Locate the cell with the specified text and output its [X, Y] center coordinate. 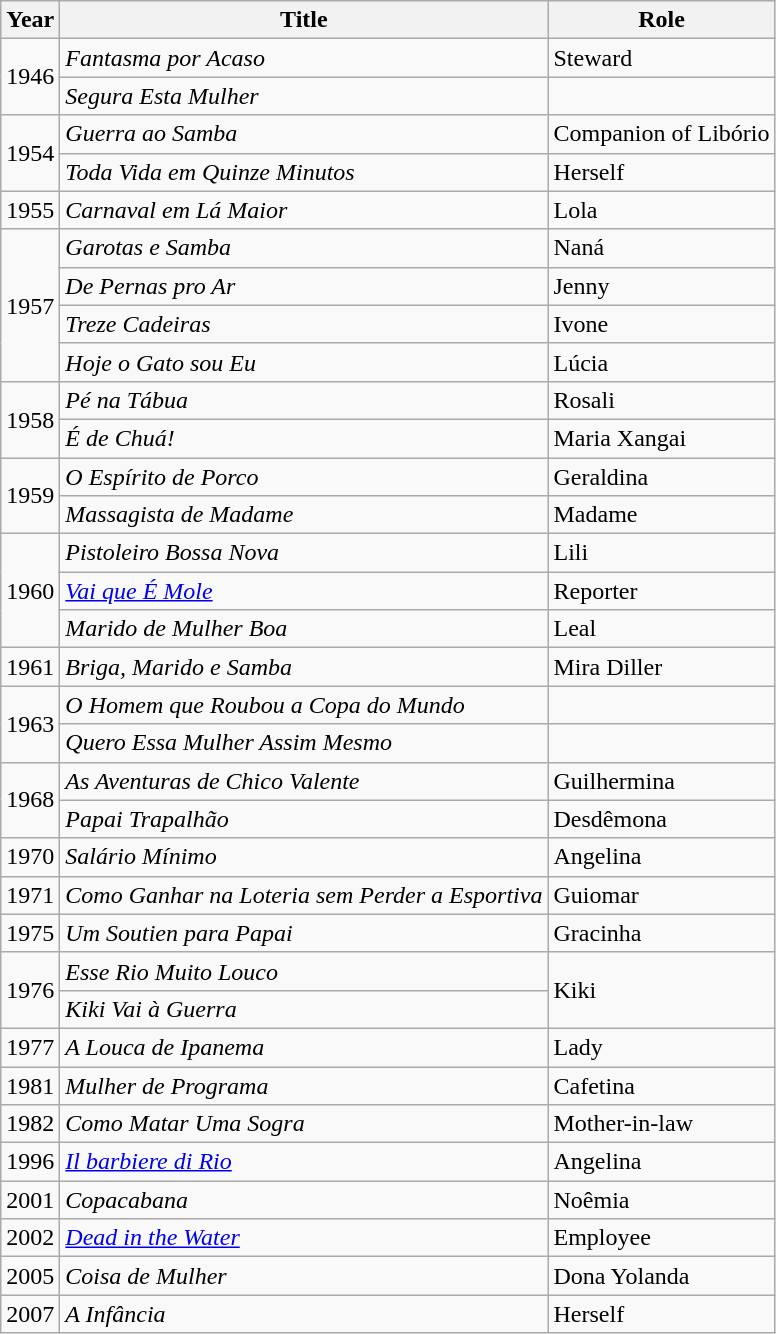
As Aventuras de Chico Valente [304, 781]
2001 [30, 1200]
1970 [30, 857]
Briga, Marido e Samba [304, 667]
Coisa de Mulher [304, 1276]
2005 [30, 1276]
Title [304, 20]
Mother-in-law [662, 1124]
1968 [30, 800]
1957 [30, 305]
Noêmia [662, 1200]
Marido de Mulher Boa [304, 629]
Fantasma por Acaso [304, 58]
Mira Diller [662, 667]
Pistoleiro Bossa Nova [304, 553]
Maria Xangai [662, 438]
O Homem que Roubou a Copa do Mundo [304, 705]
Copacabana [304, 1200]
Leal [662, 629]
Reporter [662, 591]
Guerra ao Samba [304, 134]
Il barbiere di Rio [304, 1162]
A Louca de Ipanema [304, 1047]
2007 [30, 1314]
1975 [30, 933]
De Pernas pro Ar [304, 286]
Como Ganhar na Loteria sem Perder a Esportiva [304, 895]
1959 [30, 496]
Rosali [662, 400]
Naná [662, 248]
Treze Cadeiras [304, 324]
Kiki Vai à Guerra [304, 1009]
Guiomar [662, 895]
Employee [662, 1238]
Ivone [662, 324]
Garotas e Samba [304, 248]
Companion of Libório [662, 134]
Como Matar Uma Sogra [304, 1124]
Vai que É Mole [304, 591]
1976 [30, 990]
Year [30, 20]
1977 [30, 1047]
1971 [30, 895]
Madame [662, 515]
Lady [662, 1047]
Carnaval em Lá Maior [304, 210]
Guilhermina [662, 781]
Cafetina [662, 1085]
Dead in the Water [304, 1238]
1958 [30, 419]
Segura Esta Mulher [304, 96]
A Infância [304, 1314]
Kiki [662, 990]
Gracinha [662, 933]
Mulher de Programa [304, 1085]
1946 [30, 77]
Desdêmona [662, 819]
1982 [30, 1124]
Lili [662, 553]
Steward [662, 58]
Lola [662, 210]
1996 [30, 1162]
Quero Essa Mulher Assim Mesmo [304, 743]
Esse Rio Muito Louco [304, 971]
É de Chuá! [304, 438]
1981 [30, 1085]
Salário Mínimo [304, 857]
Um Soutien para Papai [304, 933]
1961 [30, 667]
Dona Yolanda [662, 1276]
Pé na Tábua [304, 400]
Geraldina [662, 477]
Hoje o Gato sou Eu [304, 362]
2002 [30, 1238]
1955 [30, 210]
Toda Vida em Quinze Minutos [304, 172]
1963 [30, 724]
Massagista de Madame [304, 515]
O Espírito de Porco [304, 477]
Jenny [662, 286]
1960 [30, 591]
Papai Trapalhão [304, 819]
Role [662, 20]
1954 [30, 153]
Lúcia [662, 362]
